Pinpoint the cell where the given text exists, returning its (X, Y) midpoint coordinate. 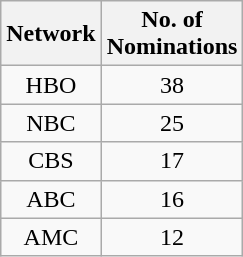
NBC (51, 123)
AMC (51, 237)
Network (51, 34)
25 (172, 123)
HBO (51, 85)
ABC (51, 199)
CBS (51, 161)
17 (172, 161)
No. ofNominations (172, 34)
12 (172, 237)
16 (172, 199)
38 (172, 85)
